Provide the [x, y] coordinate of the cell's center where the given text is located.  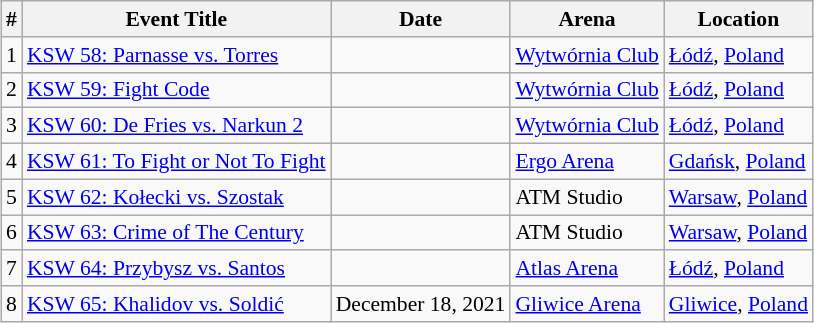
KSW 60: De Fries vs. Narkun 2 [176, 126]
4 [12, 162]
Date [421, 19]
1 [12, 55]
Event Title [176, 19]
KSW 65: Khalidov vs. Soldić [176, 304]
KSW 64: Przybysz vs. Santos [176, 269]
KSW 58: Parnasse vs. Torres [176, 55]
Gliwice Arena [586, 304]
Ergo Arena [586, 162]
Gliwice, Poland [738, 304]
KSW 61: To Fight or Not To Fight [176, 162]
7 [12, 269]
December 18, 2021 [421, 304]
8 [12, 304]
Arena [586, 19]
KSW 62: Kołecki vs. Szostak [176, 197]
Location [738, 19]
# [12, 19]
3 [12, 126]
KSW 59: Fight Code [176, 90]
Gdańsk, Poland [738, 162]
2 [12, 90]
6 [12, 233]
Atlas Arena [586, 269]
5 [12, 197]
KSW 63: Crime of The Century [176, 233]
